Locate the cell with the specified text and output its [X, Y] center coordinate. 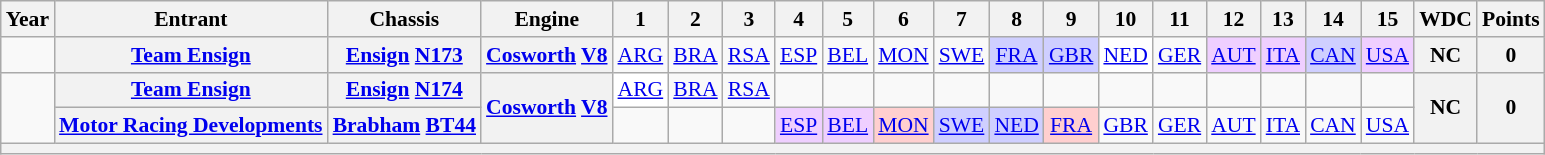
11 [1180, 19]
Brabham BT44 [404, 126]
Engine [546, 19]
2 [696, 19]
10 [1126, 19]
4 [798, 19]
Points [1511, 19]
Year [28, 19]
WDC [1446, 19]
Chassis [404, 19]
15 [1388, 19]
Motor Racing Developments [191, 126]
3 [749, 19]
12 [1233, 19]
Ensign N174 [404, 90]
13 [1283, 19]
Entrant [191, 19]
8 [1016, 19]
Ensign N173 [404, 55]
9 [1072, 19]
1 [641, 19]
5 [848, 19]
6 [904, 19]
7 [962, 19]
14 [1333, 19]
